Locate the cell with the specified text and output its [X, Y] center coordinate. 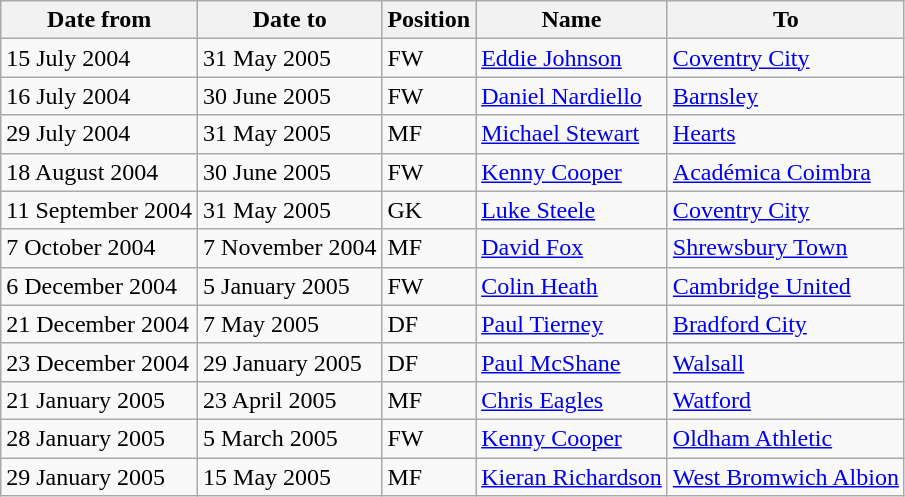
GK [429, 210]
Kieran Richardson [572, 477]
Date from [100, 20]
To [786, 20]
29 July 2004 [100, 134]
Chris Eagles [572, 400]
Name [572, 20]
18 August 2004 [100, 172]
Eddie Johnson [572, 58]
Watford [786, 400]
28 January 2005 [100, 438]
Walsall [786, 362]
Barnsley [786, 96]
6 December 2004 [100, 286]
15 July 2004 [100, 58]
7 October 2004 [100, 248]
West Bromwich Albion [786, 477]
Paul Tierney [572, 324]
23 December 2004 [100, 362]
15 May 2005 [290, 477]
23 April 2005 [290, 400]
Daniel Nardiello [572, 96]
5 March 2005 [290, 438]
Shrewsbury Town [786, 248]
Date to [290, 20]
Position [429, 20]
16 July 2004 [100, 96]
Luke Steele [572, 210]
Cambridge United [786, 286]
Colin Heath [572, 286]
Oldham Athletic [786, 438]
Paul McShane [572, 362]
21 January 2005 [100, 400]
Académica Coimbra [786, 172]
Hearts [786, 134]
David Fox [572, 248]
11 September 2004 [100, 210]
21 December 2004 [100, 324]
7 November 2004 [290, 248]
Michael Stewart [572, 134]
Bradford City [786, 324]
7 May 2005 [290, 324]
5 January 2005 [290, 286]
